Extract the [X, Y] coordinate from the center of the cell holding the provided text.  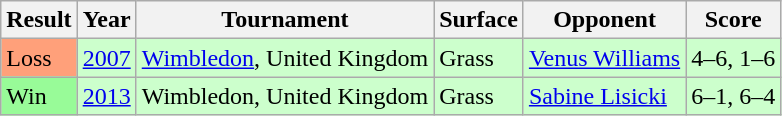
Win [39, 96]
Year [106, 20]
4–6, 1–6 [734, 58]
Tournament [284, 20]
2013 [106, 96]
6–1, 6–4 [734, 96]
Surface [479, 20]
Result [39, 20]
2007 [106, 58]
Loss [39, 58]
Sabine Lisicki [604, 96]
Score [734, 20]
Venus Williams [604, 58]
Opponent [604, 20]
